Extract the (X, Y) coordinate from the center of the cell holding the provided text.  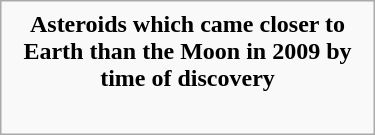
Asteroids which came closer to Earth than the Moon in 2009 by time of discovery (187, 51)
